Capture the cell that displays the provided text and extract its (x, y) central coordinate. 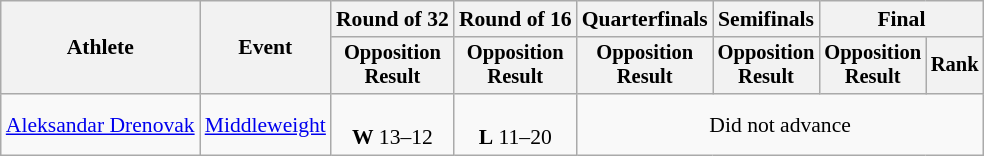
Aleksandar Drenovak (100, 124)
Semifinals (766, 19)
Event (266, 48)
Rank (955, 66)
Round of 16 (516, 19)
W 13–12 (392, 124)
Did not advance (780, 124)
L 11–20 (516, 124)
Quarterfinals (645, 19)
Middleweight (266, 124)
Round of 32 (392, 19)
Final (901, 19)
Athlete (100, 48)
